Determine the (X, Y) coordinate at the center of the cell enclosing the given text.  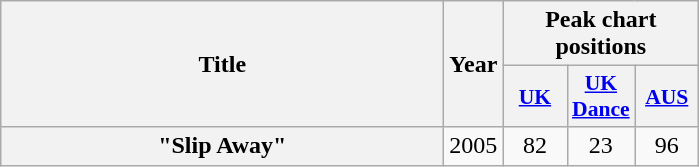
Title (222, 64)
"Slip Away" (222, 146)
Peak chart positions (601, 34)
AUS (667, 96)
2005 (474, 146)
Year (474, 64)
UK (535, 96)
UK Dance (601, 96)
23 (601, 146)
82 (535, 146)
96 (667, 146)
